Detect which cell encompasses the target text, then output its [x, y] center coordinate. 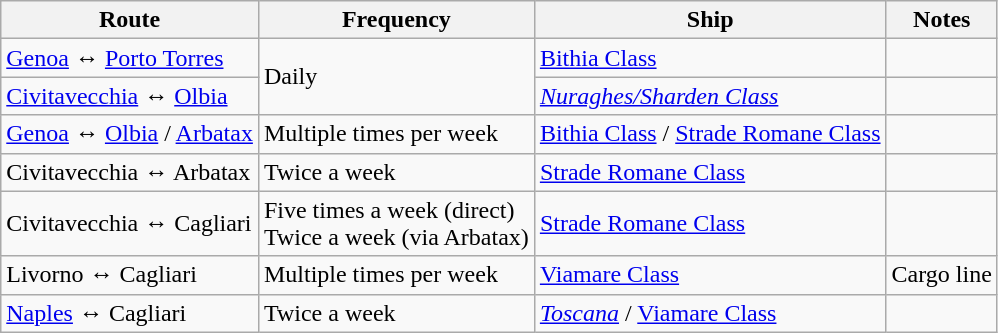
Civitavecchia ↔ Cagliari [130, 224]
Five times a week (direct)Twice a week (via Arbatax) [396, 224]
Civitavecchia ↔ Arbatax [130, 172]
Notes [942, 20]
Bithia Class / Strade Romane Class [710, 134]
Viamare Class [710, 275]
Livorno ↔ Cagliari [130, 275]
Bithia Class [710, 58]
Frequency [396, 20]
Civitavecchia ↔ Olbia [130, 96]
Genoa ↔ Porto Torres [130, 58]
Daily [396, 77]
Naples ↔ Cagliari [130, 313]
Ship [710, 20]
Cargo line [942, 275]
Toscana / Viamare Class [710, 313]
Nuraghes/Sharden Class [710, 96]
Route [130, 20]
Genoa ↔ Olbia / Arbatax [130, 134]
